Scan for the cell matching the given text and deliver its [x, y] coordinate at center. 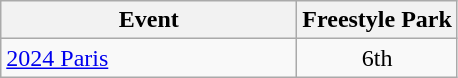
Event [149, 20]
2024 Paris [149, 58]
Freestyle Park [378, 20]
6th [378, 58]
